Pinpoint the cell where the given text exists, returning its (X, Y) midpoint coordinate. 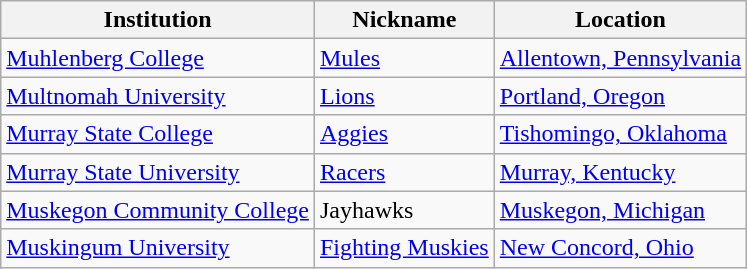
Murray State University (158, 172)
Aggies (404, 134)
Jayhawks (404, 210)
Multnomah University (158, 96)
Portland, Oregon (620, 96)
Muskegon Community College (158, 210)
Racers (404, 172)
Allentown, Pennsylvania (620, 58)
Nickname (404, 20)
Muskegon, Michigan (620, 210)
Muskingum University (158, 248)
Fighting Muskies (404, 248)
Lions (404, 96)
New Concord, Ohio (620, 248)
Location (620, 20)
Tishomingo, Oklahoma (620, 134)
Murray State College (158, 134)
Institution (158, 20)
Murray, Kentucky (620, 172)
Muhlenberg College (158, 58)
Mules (404, 58)
